From the cell containing the given text, extract its center point as (x, y) coordinate. 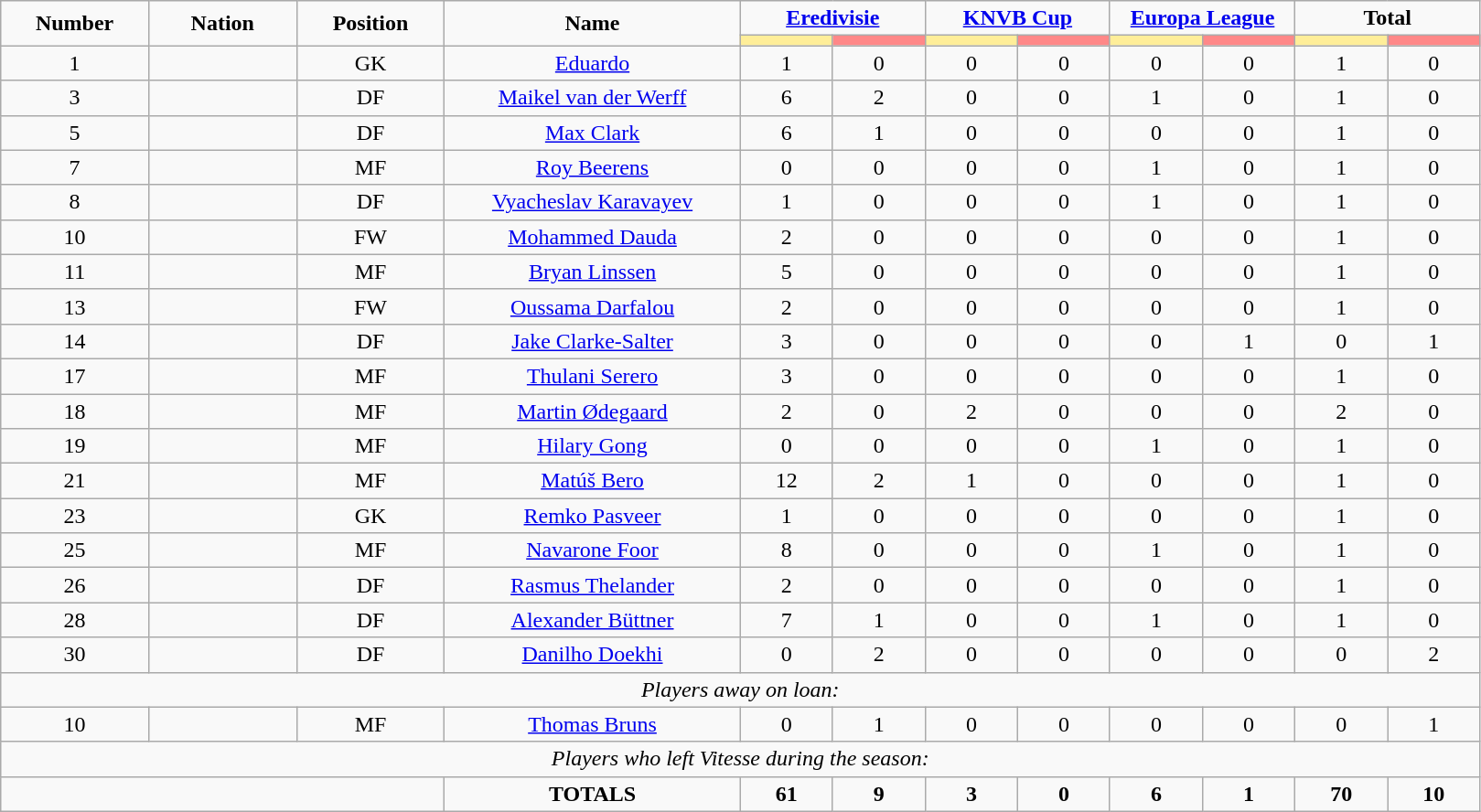
18 (75, 411)
Thomas Bruns (593, 724)
Remko Pasveer (593, 516)
25 (75, 550)
9 (878, 794)
Navarone Foor (593, 550)
Oussama Darfalou (593, 306)
Martin Ødegaard (593, 411)
Danilho Doekhi (593, 655)
28 (75, 620)
Europa League (1202, 18)
70 (1341, 794)
Rasmus Thelander (593, 585)
KNVB Cup (1017, 18)
Max Clark (593, 133)
14 (75, 341)
Players who left Vitesse during the season: (741, 759)
19 (75, 446)
Mohammed Dauda (593, 237)
26 (75, 585)
17 (75, 376)
Position (370, 24)
Roy Beerens (593, 167)
12 (787, 481)
13 (75, 306)
21 (75, 481)
61 (787, 794)
Matúš Bero (593, 481)
Bryan Linssen (593, 272)
30 (75, 655)
Players away on loan: (741, 689)
Eduardo (593, 63)
Maikel van der Werff (593, 98)
23 (75, 516)
11 (75, 272)
Jake Clarke-Salter (593, 341)
Vyacheslav Karavayev (593, 202)
Thulani Serero (593, 376)
Hilary Gong (593, 446)
TOTALS (593, 794)
Eredivisie (832, 18)
Alexander Büttner (593, 620)
Total (1388, 18)
Nation (222, 24)
Number (75, 24)
Name (593, 24)
